Pinpoint the cell where the given text exists, returning its (X, Y) midpoint coordinate. 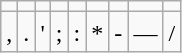
/ (172, 32)
* (98, 32)
' (42, 32)
- (118, 32)
; (59, 32)
, (10, 32)
— (146, 32)
. (26, 32)
: (77, 32)
